Locate the cell with the specified text and output its [X, Y] center coordinate. 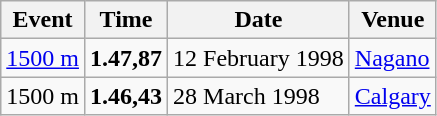
28 March 1998 [259, 96]
1.47,87 [126, 58]
Calgary [392, 96]
1.46,43 [126, 96]
Event [43, 20]
Venue [392, 20]
12 February 1998 [259, 58]
Time [126, 20]
Date [259, 20]
Nagano [392, 58]
